Determine the (x, y) coordinate at the center of the cell enclosing the given text.  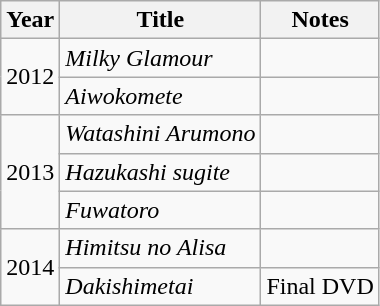
2013 (30, 172)
Year (30, 20)
Aiwokomete (160, 96)
2012 (30, 77)
Fuwatoro (160, 210)
Hazukashi sugite (160, 172)
Himitsu no Alisa (160, 248)
Milky Glamour (160, 58)
Final DVD (320, 286)
Watashini Arumono (160, 134)
Dakishimetai (160, 286)
Notes (320, 20)
Title (160, 20)
2014 (30, 267)
